Locate the cell with the specified text and output its (X, Y) center coordinate. 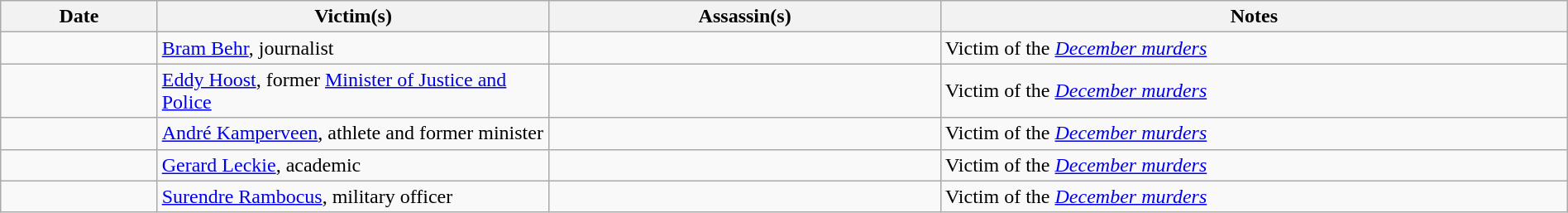
Assassin(s) (745, 17)
Gerard Leckie, academic (353, 165)
Victim(s) (353, 17)
Surendre Rambocus, military officer (353, 196)
Bram Behr, journalist (353, 48)
Notes (1254, 17)
Date (79, 17)
André Kamperveen, athlete and former minister (353, 133)
Eddy Hoost, former Minister of Justice and Police (353, 91)
